Detect which cell encompasses the target text, then output its [x, y] center coordinate. 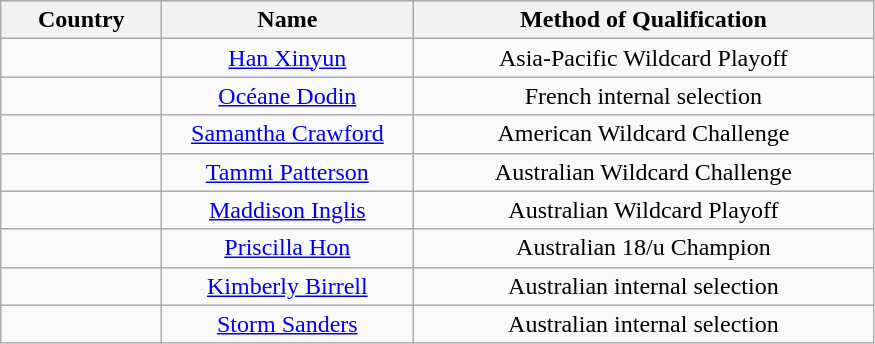
Kimberly Birrell [288, 286]
Storm Sanders [288, 324]
Australian 18/u Champion [644, 248]
Han Xinyun [288, 58]
Australian Wildcard Playoff [644, 210]
Maddison Inglis [288, 210]
Tammi Patterson [288, 172]
Océane Dodin [288, 96]
American Wildcard Challenge [644, 134]
Country [82, 20]
French internal selection [644, 96]
Name [288, 20]
Priscilla Hon [288, 248]
Asia-Pacific Wildcard Playoff [644, 58]
Australian Wildcard Challenge [644, 172]
Samantha Crawford [288, 134]
Method of Qualification [644, 20]
